Determine the [x, y] coordinate at the center of the cell enclosing the given text.  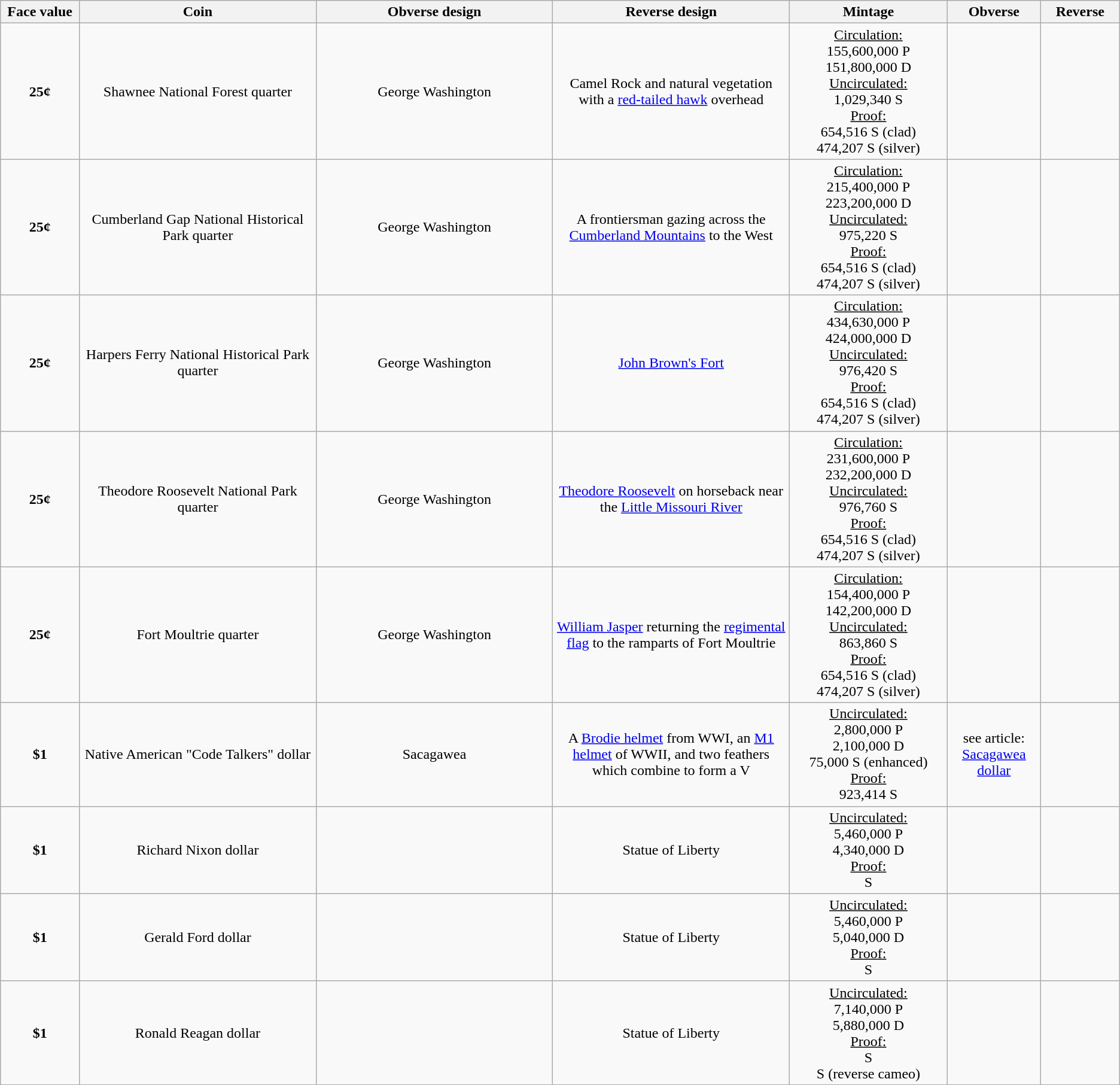
Native American "Code Talkers" dollar [198, 754]
Uncirculated:2,800,000 P2,100,000 D75,000 S (enhanced)Proof:923,414 S [869, 754]
Fort Moultrie quarter [198, 634]
Ronald Reagan dollar [198, 1033]
A Brodie helmet from WWI, an M1 helmet of WWII, and two feathers which combine to form a V [671, 754]
Circulation:155,600,000 P151,800,000 DUncirculated:1,029,340 SProof:654,516 S (clad)474,207 S (silver) [869, 91]
Obverse design [434, 12]
Circulation:215,400,000 P223,200,000 DUncirculated:975,220 SProof:654,516 S (clad)474,207 S (silver) [869, 227]
Face value [40, 12]
William Jasper returning the regimental flag to the ramparts of Fort Moultrie [671, 634]
Sacagawea [434, 754]
Coin [198, 12]
Camel Rock and natural vegetation with a red-tailed hawk overhead [671, 91]
Circulation:154,400,000 P142,200,000 DUncirculated:863,860 SProof:654,516 S (clad)474,207 S (silver) [869, 634]
Uncirculated:5,460,000 P5,040,000 DProof: S [869, 937]
Circulation:434,630,000 P424,000,000 DUncirculated:976,420 SProof:654,516 S (clad)474,207 S (silver) [869, 363]
Reverse design [671, 12]
Reverse [1080, 12]
Obverse [994, 12]
Gerald Ford dollar [198, 937]
see article: Sacagawea dollar [994, 754]
Shawnee National Forest quarter [198, 91]
Uncirculated:7,140,000 P5,880,000 DProof: S S (reverse cameo) [869, 1033]
Uncirculated:5,460,000 P4,340,000 DProof: S [869, 850]
Richard Nixon dollar [198, 850]
Mintage [869, 12]
Harpers Ferry National Historical Park quarter [198, 363]
John Brown's Fort [671, 363]
Theodore Roosevelt on horseback near the Little Missouri River [671, 499]
Cumberland Gap National Historical Park quarter [198, 227]
Theodore Roosevelt National Park quarter [198, 499]
Circulation:231,600,000 P232,200,000 DUncirculated:976,760 SProof:654,516 S (clad)474,207 S (silver) [869, 499]
A frontiersman gazing across the Cumberland Mountains to the West [671, 227]
